Find where the given text appears and provide that cell's center as (X, Y) coordinate. 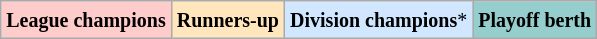
Runners-up (228, 20)
Division champions* (379, 20)
Playoff berth (535, 20)
League champions (86, 20)
